Return the (x, y) coordinate for the center point of the cell that contains the specified text.  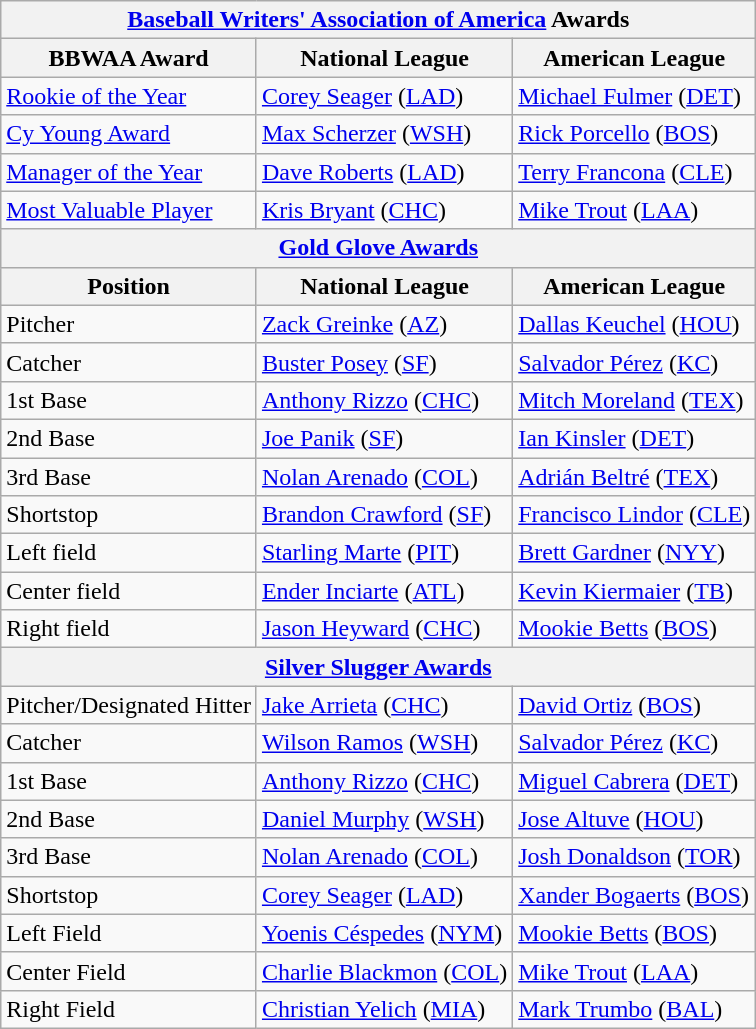
Left field (129, 553)
Yoenis Céspedes (NYM) (384, 933)
Wilson Ramos (WSH) (384, 743)
Joe Panik (SF) (384, 438)
Starling Marte (PIT) (384, 553)
David Ortiz (BOS) (634, 705)
Mitch Moreland (TEX) (634, 400)
Max Scherzer (WSH) (384, 134)
Rookie of the Year (129, 96)
Brett Gardner (NYY) (634, 553)
Brandon Crawford (SF) (384, 515)
Christian Yelich (MIA) (384, 1009)
Ian Kinsler (DET) (634, 438)
Left Field (129, 933)
Cy Young Award (129, 134)
Dave Roberts (LAD) (384, 172)
Jason Heyward (CHC) (384, 629)
Jose Altuve (HOU) (634, 819)
Charlie Blackmon (COL) (384, 971)
Jake Arrieta (CHC) (384, 705)
Dallas Keuchel (HOU) (634, 324)
Center field (129, 591)
Josh Donaldson (TOR) (634, 857)
Pitcher/Designated Hitter (129, 705)
Mark Trumbo (BAL) (634, 1009)
Center Field (129, 971)
Rick Porcello (BOS) (634, 134)
Most Valuable Player (129, 210)
Pitcher (129, 324)
Daniel Murphy (WSH) (384, 819)
Manager of the Year (129, 172)
Kevin Kiermaier (TB) (634, 591)
Francisco Lindor (CLE) (634, 515)
Position (129, 286)
Miguel Cabrera (DET) (634, 781)
Zack Greinke (AZ) (384, 324)
Michael Fulmer (DET) (634, 96)
Xander Bogaerts (BOS) (634, 895)
Buster Posey (SF) (384, 362)
Gold Glove Awards (378, 248)
Ender Inciarte (ATL) (384, 591)
BBWAA Award (129, 58)
Silver Slugger Awards (378, 667)
Baseball Writers' Association of America Awards (378, 20)
Kris Bryant (CHC) (384, 210)
Right Field (129, 1009)
Terry Francona (CLE) (634, 172)
Adrián Beltré (TEX) (634, 477)
Right field (129, 629)
